Identify which cell holds the provided text, then report its (x, y) central coordinate. 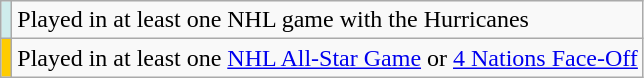
Played in at least one NHL All-Star Game or 4 Nations Face-Off (328, 58)
Played in at least one NHL game with the Hurricanes (328, 20)
